Output the (x, y) coordinate of the center of the cell containing the given text.  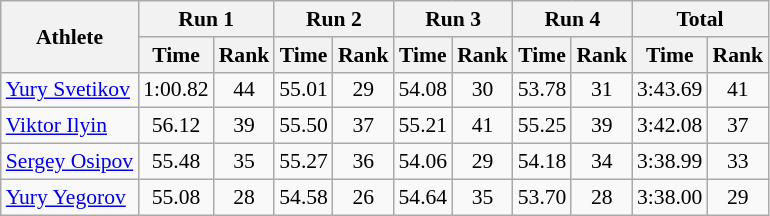
55.21 (422, 126)
55.27 (304, 162)
Yury Yegorov (70, 197)
Run 2 (334, 19)
Athlete (70, 36)
Run 1 (206, 19)
3:42.08 (670, 126)
54.06 (422, 162)
54.58 (304, 197)
56.12 (176, 126)
31 (602, 90)
55.01 (304, 90)
Sergey Osipov (70, 162)
44 (244, 90)
36 (364, 162)
Run 4 (572, 19)
Yury Svetikov (70, 90)
30 (482, 90)
55.50 (304, 126)
1:00.82 (176, 90)
53.78 (542, 90)
3:38.00 (670, 197)
Total (700, 19)
53.70 (542, 197)
54.18 (542, 162)
Run 3 (452, 19)
3:43.69 (670, 90)
55.25 (542, 126)
54.64 (422, 197)
55.48 (176, 162)
34 (602, 162)
54.08 (422, 90)
33 (738, 162)
26 (364, 197)
55.08 (176, 197)
3:38.99 (670, 162)
Viktor Ilyin (70, 126)
